For the text-containing cell, return its midpoint in [X, Y] coordinate format. 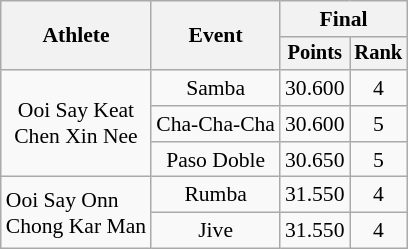
Rumba [216, 195]
Points [314, 54]
Ooi Say KeatChen Xin Nee [76, 124]
Final [344, 19]
Ooi Say OnnChong Kar Man [76, 212]
Jive [216, 231]
Athlete [76, 36]
30.650 [314, 160]
Event [216, 36]
Samba [216, 88]
Cha-Cha-Cha [216, 124]
Rank [379, 54]
Paso Doble [216, 160]
